Detect which cell encompasses the target text, then output its (X, Y) center coordinate. 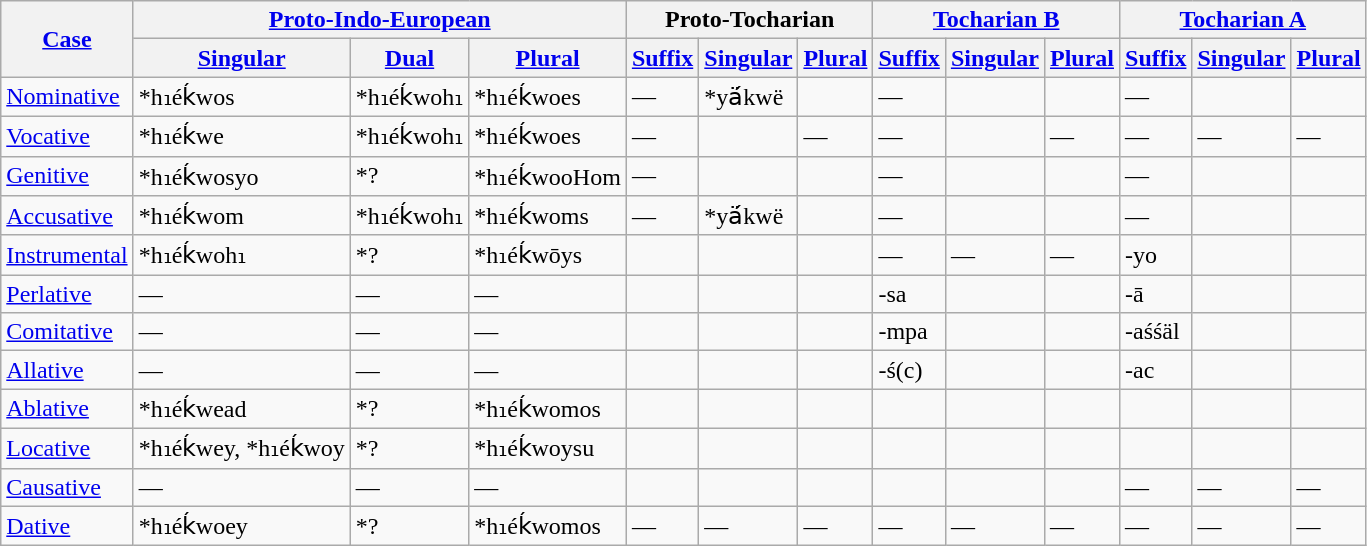
*h₁éḱwōys (548, 255)
Locative (67, 448)
-aśśäl (1156, 332)
*h₁éḱwoey (242, 526)
*h₁éḱwos (242, 97)
-sa (909, 294)
-ā (1156, 294)
*h₁éḱwooHom (548, 176)
-ac (1156, 370)
Proto-Tocharian (750, 20)
Nominative (67, 97)
Proto-Indo-European (380, 20)
*h₁éḱwe (242, 136)
*h₁éḱwoysu (548, 448)
*h₁éḱwosyo (242, 176)
*h₁éḱwoms (548, 216)
Perlative (67, 294)
Tocharian B (996, 20)
Dative (67, 526)
-yo (1156, 255)
Instrumental (67, 255)
Causative (67, 487)
*h₁éḱwead (242, 409)
Allative (67, 370)
Accusative (67, 216)
Ablative (67, 409)
Vocative (67, 136)
Comitative (67, 332)
Case (67, 39)
Tocharian A (1244, 20)
Genitive (67, 176)
*h₁éḱwom (242, 216)
Dual (410, 58)
-mpa (909, 332)
*h₁éḱwey, *h₁éḱwoy (242, 448)
-ś(c) (909, 370)
